Capture the cell that displays the provided text and extract its [X, Y] central coordinate. 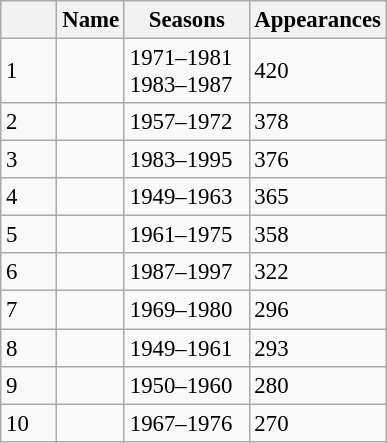
5 [29, 235]
270 [318, 423]
420 [318, 72]
293 [318, 348]
10 [29, 423]
1950–1960 [186, 385]
9 [29, 385]
296 [318, 310]
1961–1975 [186, 235]
280 [318, 385]
4 [29, 197]
3 [29, 160]
Name [91, 20]
365 [318, 197]
1987–1997 [186, 273]
1969–1980 [186, 310]
1 [29, 72]
1949–1961 [186, 348]
1971–1981 1983–1987 [186, 72]
376 [318, 160]
2 [29, 122]
7 [29, 310]
1957–1972 [186, 122]
1967–1976 [186, 423]
1949–1963 [186, 197]
358 [318, 235]
Seasons [186, 20]
6 [29, 273]
1983–1995 [186, 160]
8 [29, 348]
322 [318, 273]
Appearances [318, 20]
378 [318, 122]
